Return the (x, y) coordinate for the center point of the cell that contains the specified text.  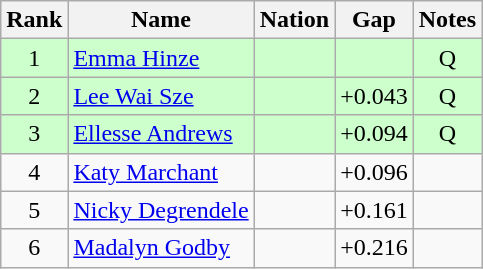
Katy Marchant (161, 172)
+0.043 (374, 96)
Ellesse Andrews (161, 134)
1 (34, 58)
5 (34, 210)
Lee Wai Sze (161, 96)
+0.216 (374, 248)
6 (34, 248)
Nicky Degrendele (161, 210)
Rank (34, 20)
Name (161, 20)
Notes (447, 20)
+0.094 (374, 134)
Emma Hinze (161, 58)
+0.161 (374, 210)
2 (34, 96)
3 (34, 134)
Nation (294, 20)
+0.096 (374, 172)
Gap (374, 20)
Madalyn Godby (161, 248)
4 (34, 172)
